Extract the (X, Y) coordinate from the center of the cell holding the provided text.  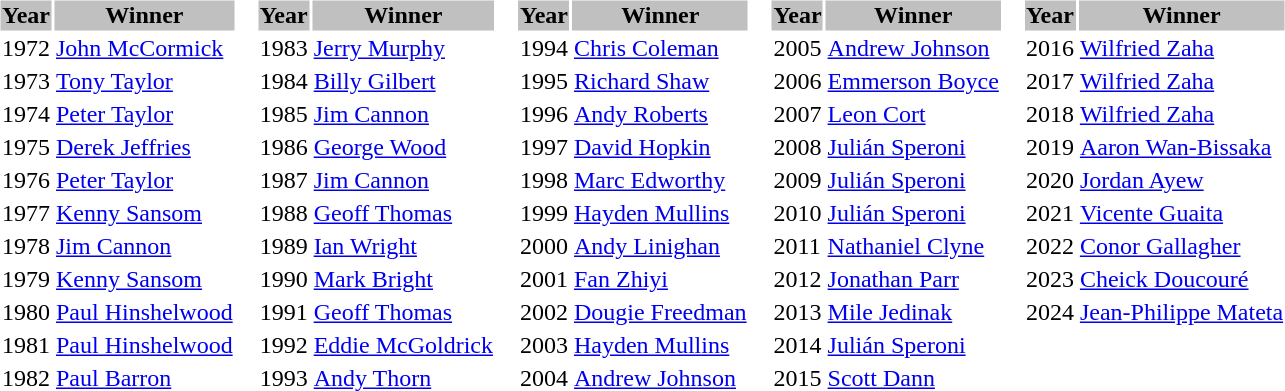
Andy Linighan (660, 247)
2012 (798, 279)
2018 (1050, 115)
2010 (798, 213)
1999 (544, 213)
Fan Zhiyi (660, 279)
2001 (544, 279)
2016 (1050, 49)
1972 (26, 49)
2017 (1050, 81)
Andy Roberts (660, 115)
Cheick Doucouré (1181, 279)
Conor Gallagher (1181, 247)
1975 (26, 147)
Dougie Freedman (660, 313)
1998 (544, 181)
Richard Shaw (660, 81)
2006 (798, 81)
1996 (544, 115)
1976 (26, 181)
Mark Bright (403, 279)
Jerry Murphy (403, 49)
1988 (284, 213)
2021 (1050, 213)
1987 (284, 181)
John McCormick (144, 49)
George Wood (403, 147)
1983 (284, 49)
Derek Jeffries (144, 147)
Jonathan Parr (913, 279)
1977 (26, 213)
2003 (544, 345)
1994 (544, 49)
2022 (1050, 247)
1973 (26, 81)
2007 (798, 115)
1989 (284, 247)
Emmerson Boyce (913, 81)
Eddie McGoldrick (403, 345)
1979 (26, 279)
1981 (26, 345)
1985 (284, 115)
Mile Jedinak (913, 313)
Vicente Guaita (1181, 213)
Aaron Wan-Bissaka (1181, 147)
Marc Edworthy (660, 181)
1995 (544, 81)
2005 (798, 49)
1984 (284, 81)
2011 (798, 247)
2023 (1050, 279)
David Hopkin (660, 147)
2002 (544, 313)
2013 (798, 313)
2019 (1050, 147)
Chris Coleman (660, 49)
Jean-Philippe Mateta (1181, 313)
2009 (798, 181)
1990 (284, 279)
1997 (544, 147)
1986 (284, 147)
2000 (544, 247)
Andrew Johnson (913, 49)
2008 (798, 147)
1974 (26, 115)
Billy Gilbert (403, 81)
2020 (1050, 181)
1991 (284, 313)
1978 (26, 247)
Nathaniel Clyne (913, 247)
1980 (26, 313)
Leon Cort (913, 115)
1992 (284, 345)
Ian Wright (403, 247)
2024 (1050, 313)
Jordan Ayew (1181, 181)
Tony Taylor (144, 81)
2014 (798, 345)
